Extract the (x, y) coordinate from the center of the cell holding the provided text.  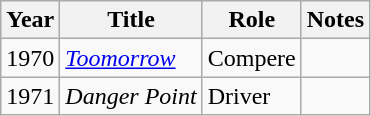
Compere (252, 58)
Role (252, 20)
Title (131, 20)
Notes (335, 20)
1971 (30, 96)
Toomorrow (131, 58)
1970 (30, 58)
Driver (252, 96)
Year (30, 20)
Danger Point (131, 96)
